From the cell containing the given text, extract its center point as (X, Y) coordinate. 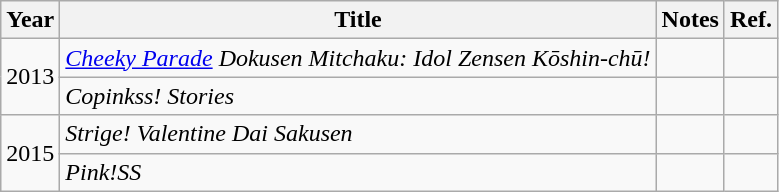
Copinkss! Stories (358, 96)
Cheeky Parade Dokusen Mitchaku: Idol Zensen Kōshin-chū! (358, 58)
Notes (690, 20)
Strige! Valentine Dai Sakusen (358, 134)
Ref. (750, 20)
2015 (30, 153)
Pink!SS (358, 172)
Title (358, 20)
Year (30, 20)
2013 (30, 77)
